Determine the (x, y) coordinate at the center of the cell enclosing the given text.  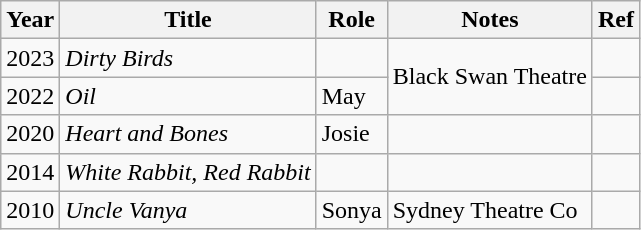
Notes (490, 20)
Sonya (352, 210)
May (352, 96)
Oil (188, 96)
Role (352, 20)
Josie (352, 134)
Dirty Birds (188, 58)
Heart and Bones (188, 134)
Year (30, 20)
2020 (30, 134)
2022 (30, 96)
Ref (616, 20)
Title (188, 20)
2010 (30, 210)
White Rabbit, Red Rabbit (188, 172)
Sydney Theatre Co (490, 210)
2014 (30, 172)
Uncle Vanya (188, 210)
2023 (30, 58)
Black Swan Theatre (490, 77)
